Scan for the cell matching the given text and deliver its (x, y) coordinate at center. 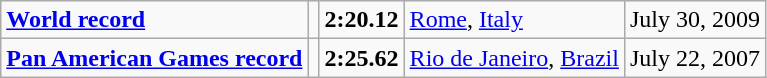
2:20.12 (362, 20)
Rio de Janeiro, Brazil (514, 58)
Pan American Games record (154, 58)
Rome, Italy (514, 20)
July 22, 2007 (694, 58)
World record (154, 20)
2:25.62 (362, 58)
July 30, 2009 (694, 20)
